Search for the cell housing the specified text and yield its [x, y] center coordinate. 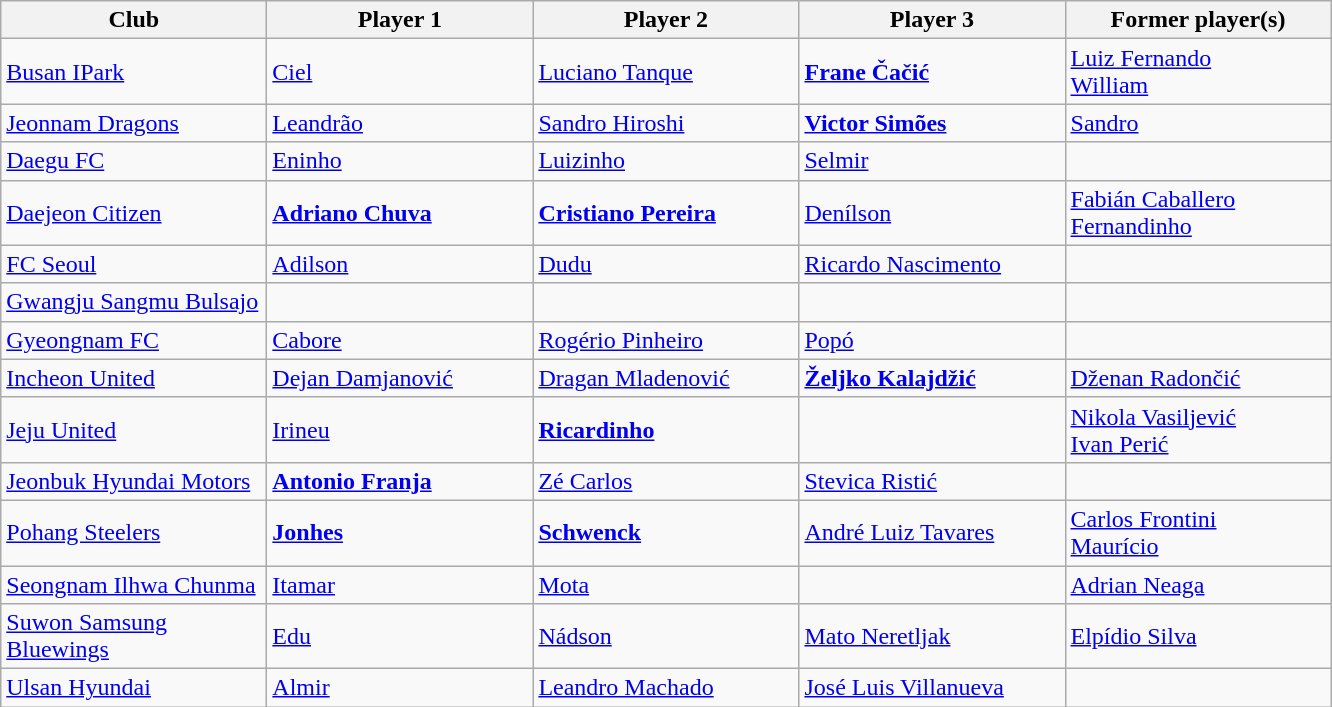
Incheon United [134, 378]
José Luis Villanueva [932, 688]
Itamar [400, 585]
Carlos Frontini Maurício [1198, 532]
Elpídio Silva [1198, 636]
Sandro [1198, 123]
Suwon Samsung Bluewings [134, 636]
Gyeongnam FC [134, 340]
Jeonnam Dragons [134, 123]
Leandro Machado [666, 688]
Nikola Vasiljević Ivan Perić [1198, 430]
Adriano Chuva [400, 212]
Nádson [666, 636]
Player 3 [932, 20]
Selmir [932, 161]
Former player(s) [1198, 20]
André Luiz Tavares [932, 532]
Dudu [666, 264]
Seongnam Ilhwa Chunma [134, 585]
Ulsan Hyundai [134, 688]
Ricardo Nascimento [932, 264]
Pohang Steelers [134, 532]
Almir [400, 688]
Mota [666, 585]
Cristiano Pereira [666, 212]
Antonio Franja [400, 481]
Zé Carlos [666, 481]
Sandro Hiroshi [666, 123]
Mato Neretljak [932, 636]
Stevica Ristić [932, 481]
Jonhes [400, 532]
Željko Kalajdžić [932, 378]
Ciel [400, 72]
Rogério Pinheiro [666, 340]
Dragan Mladenović [666, 378]
Dženan Radončić [1198, 378]
Luciano Tanque [666, 72]
Eninho [400, 161]
Adrian Neaga [1198, 585]
Adilson [400, 264]
Schwenck [666, 532]
Victor Simões [932, 123]
Dejan Damjanović [400, 378]
Leandrão [400, 123]
Jeonbuk Hyundai Motors [134, 481]
Player 2 [666, 20]
Jeju United [134, 430]
Daejeon Citizen [134, 212]
Ricardinho [666, 430]
Luizinho [666, 161]
Luiz Fernando William [1198, 72]
Frane Čačić [932, 72]
Edu [400, 636]
Fabián Caballero Fernandinho [1198, 212]
Gwangju Sangmu Bulsajo [134, 302]
Busan IPark [134, 72]
Irineu [400, 430]
FC Seoul [134, 264]
Denílson [932, 212]
Cabore [400, 340]
Player 1 [400, 20]
Popó [932, 340]
Daegu FC [134, 161]
Club [134, 20]
